Find where the given text appears and provide that cell's center as [X, Y] coordinate. 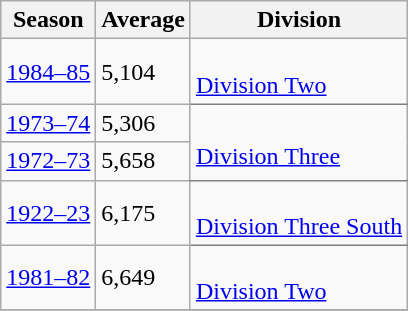
1981–82 [48, 278]
6,175 [144, 212]
5,306 [144, 123]
1922–23 [48, 212]
Season [48, 20]
Division [298, 20]
Division Three [298, 142]
5,104 [144, 72]
1984–85 [48, 72]
1972–73 [48, 161]
5,658 [144, 161]
Division Three South [298, 212]
6,649 [144, 278]
Average [144, 20]
1973–74 [48, 123]
